Return the [x, y] coordinate for the center point of the cell that contains the specified text.  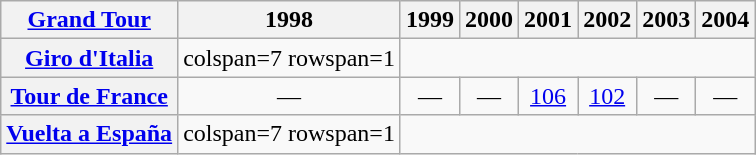
2002 [608, 20]
2000 [488, 20]
Giro d'Italia [90, 58]
106 [548, 96]
1998 [290, 20]
2001 [548, 20]
Vuelta a España [90, 134]
Tour de France [90, 96]
102 [608, 96]
1999 [430, 20]
Grand Tour [90, 20]
2004 [726, 20]
2003 [666, 20]
